Scan for the cell matching the given text and deliver its (x, y) coordinate at center. 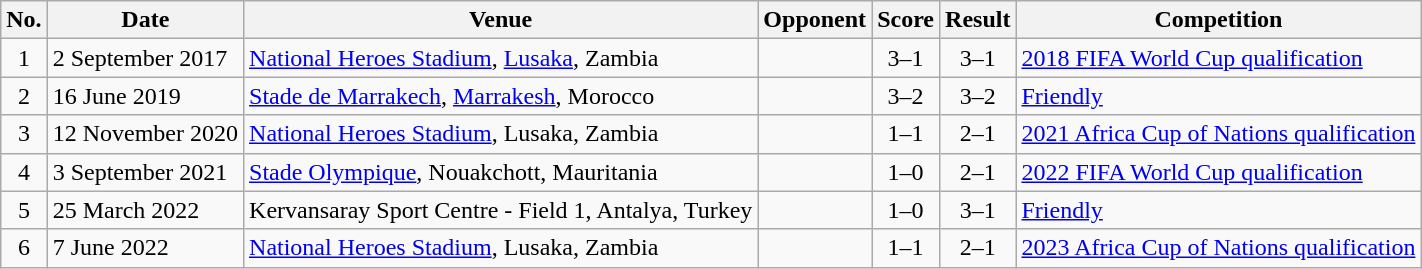
4 (24, 172)
6 (24, 248)
12 November 2020 (145, 134)
Result (978, 20)
7 June 2022 (145, 248)
Opponent (815, 20)
2 (24, 96)
2 September 2017 (145, 58)
Kervansaray Sport Centre - Field 1, Antalya, Turkey (501, 210)
Stade Olympique, Nouakchott, Mauritania (501, 172)
25 March 2022 (145, 210)
Stade de Marrakech, Marrakesh, Morocco (501, 96)
Score (906, 20)
Venue (501, 20)
2021 Africa Cup of Nations qualification (1218, 134)
3 (24, 134)
2022 FIFA World Cup qualification (1218, 172)
1 (24, 58)
Competition (1218, 20)
2018 FIFA World Cup qualification (1218, 58)
Date (145, 20)
2023 Africa Cup of Nations qualification (1218, 248)
16 June 2019 (145, 96)
No. (24, 20)
3 September 2021 (145, 172)
5 (24, 210)
